Capture the cell that displays the provided text and extract its [x, y] central coordinate. 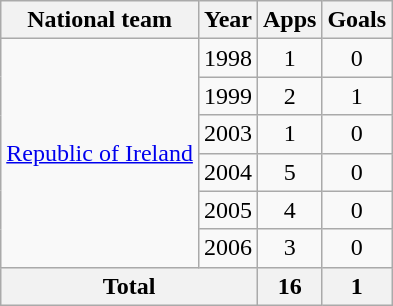
3 [289, 248]
5 [289, 172]
Republic of Ireland [100, 153]
Year [228, 20]
2005 [228, 210]
2006 [228, 248]
2 [289, 96]
Total [130, 286]
2003 [228, 134]
16 [289, 286]
Goals [357, 20]
National team [100, 20]
1998 [228, 58]
4 [289, 210]
Apps [289, 20]
2004 [228, 172]
1999 [228, 96]
